Capture the cell that displays the provided text and extract its (X, Y) central coordinate. 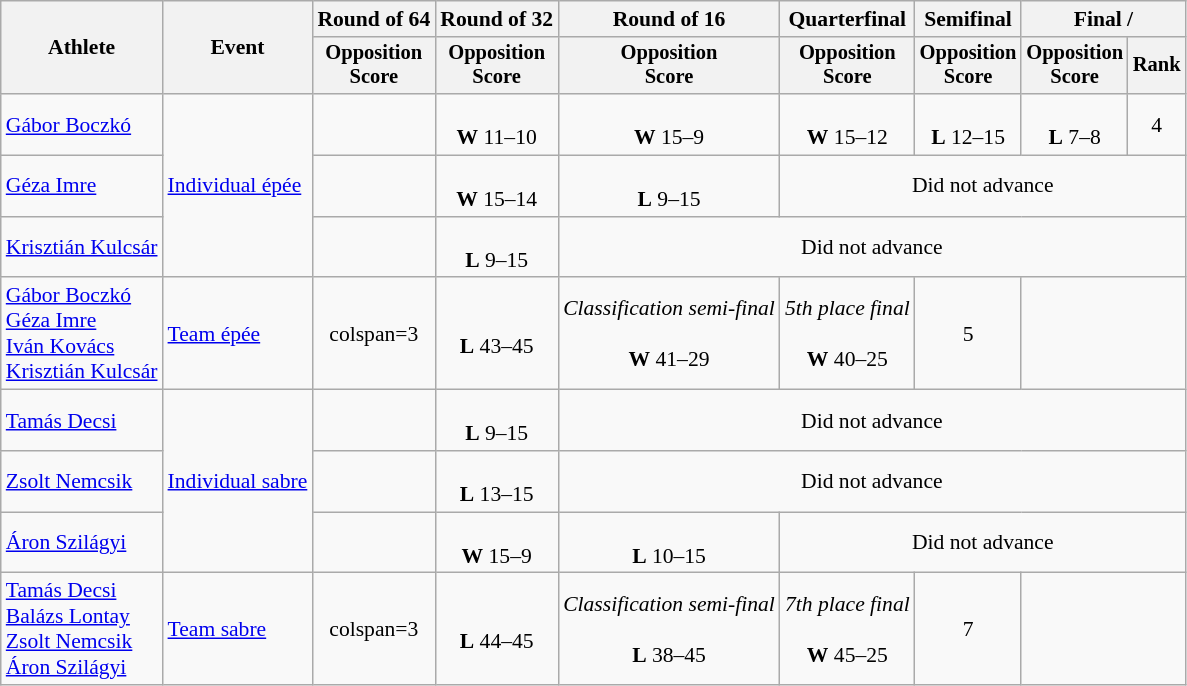
Áron Szilágyi (82, 542)
7 (968, 629)
Team sabre (238, 629)
Team épée (238, 334)
Round of 32 (496, 19)
Individual épée (238, 186)
5 (968, 334)
Quarterfinal (848, 19)
W 11–10 (496, 124)
5th place final W 40–25 (848, 334)
Rank (1157, 66)
Krisztián Kulcsár (82, 248)
Event (238, 48)
L 10–15 (669, 542)
L 7–8 (1074, 124)
Tamás DecsiBalázs LontayZsolt NemcsikÁron Szilágyi (82, 629)
7th place finalW 45–25 (848, 629)
Tamás Decsi (82, 420)
Round of 16 (669, 19)
Athlete (82, 48)
L 44–45 (496, 629)
Zsolt Nemcsik (82, 482)
4 (1157, 124)
L 43–45 (496, 334)
Individual sabre (238, 482)
Gábor Boczkó (82, 124)
Géza Imre (82, 186)
Classification semi-final W 41–29 (669, 334)
L 12–15 (968, 124)
Classification semi-finalL 38–45 (669, 629)
W 15–14 (496, 186)
L 13–15 (496, 482)
Round of 64 (374, 19)
Semifinal (968, 19)
Gábor BoczkóGéza ImreIván KovácsKrisztián Kulcsár (82, 334)
Final / (1103, 19)
W 15–12 (848, 124)
